Pinpoint the cell where the given text exists, returning its [X, Y] midpoint coordinate. 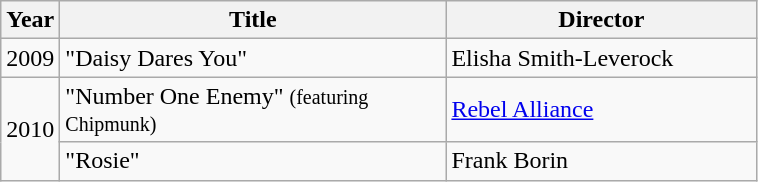
Elisha Smith-Leverock [602, 58]
Frank Borin [602, 161]
Title [253, 20]
"Number One Enemy" (featuring Chipmunk) [253, 110]
"Rosie" [253, 161]
2009 [30, 58]
"Daisy Dares You" [253, 58]
2010 [30, 128]
Rebel Alliance [602, 110]
Year [30, 20]
Director [602, 20]
